Return [X, Y] of the center of cell containing provided text 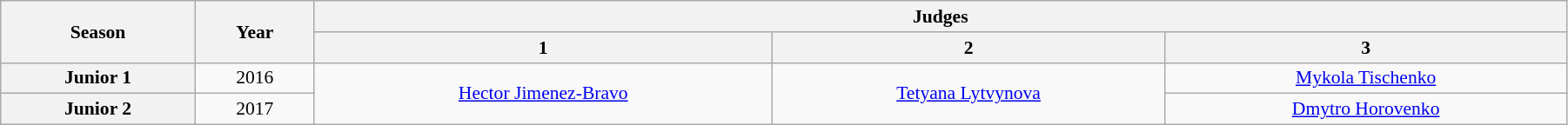
Season [98, 31]
2 [968, 48]
2016 [254, 78]
Mykola Tischenko [1366, 78]
Tetyana Lytvynova [968, 94]
Junior 2 [98, 109]
Hector Jimenez-Bravo [543, 94]
Junior 1 [98, 78]
3 [1366, 48]
Dmytro Horovenko [1366, 109]
Judges [940, 16]
1 [543, 48]
Year [254, 31]
2017 [254, 109]
